Extract the (X, Y) coordinate from the center of the cell holding the provided text.  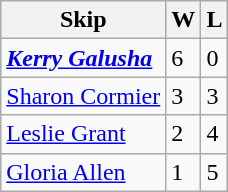
2 (184, 134)
Leslie Grant (84, 134)
Skip (84, 20)
4 (214, 134)
Gloria Allen (84, 172)
6 (184, 58)
1 (184, 172)
0 (214, 58)
Sharon Cormier (84, 96)
Kerry Galusha (84, 58)
L (214, 20)
5 (214, 172)
W (184, 20)
